Search for the cell housing the specified text and yield its [X, Y] center coordinate. 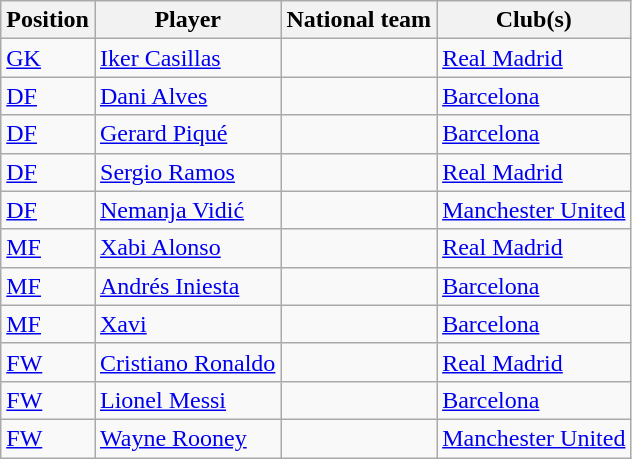
Club(s) [534, 20]
Sergio Ramos [187, 172]
Wayne Rooney [187, 438]
Cristiano Ronaldo [187, 362]
Andrés Iniesta [187, 286]
Xabi Alonso [187, 248]
Lionel Messi [187, 400]
Iker Casillas [187, 58]
Player [187, 20]
Dani Alves [187, 96]
GK [48, 58]
National team [359, 20]
Gerard Piqué [187, 134]
Position [48, 20]
Xavi [187, 324]
Nemanja Vidić [187, 210]
